Detect which cell encompasses the target text, then output its (x, y) center coordinate. 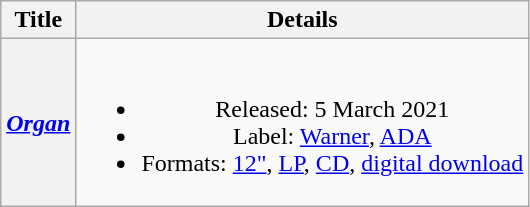
Released: 5 March 2021Label: Warner, ADAFormats: 12", LP, CD, digital download (302, 122)
Organ (38, 122)
Details (302, 20)
Title (38, 20)
